Provide the [x, y] coordinate of the cell's center where the given text is located.  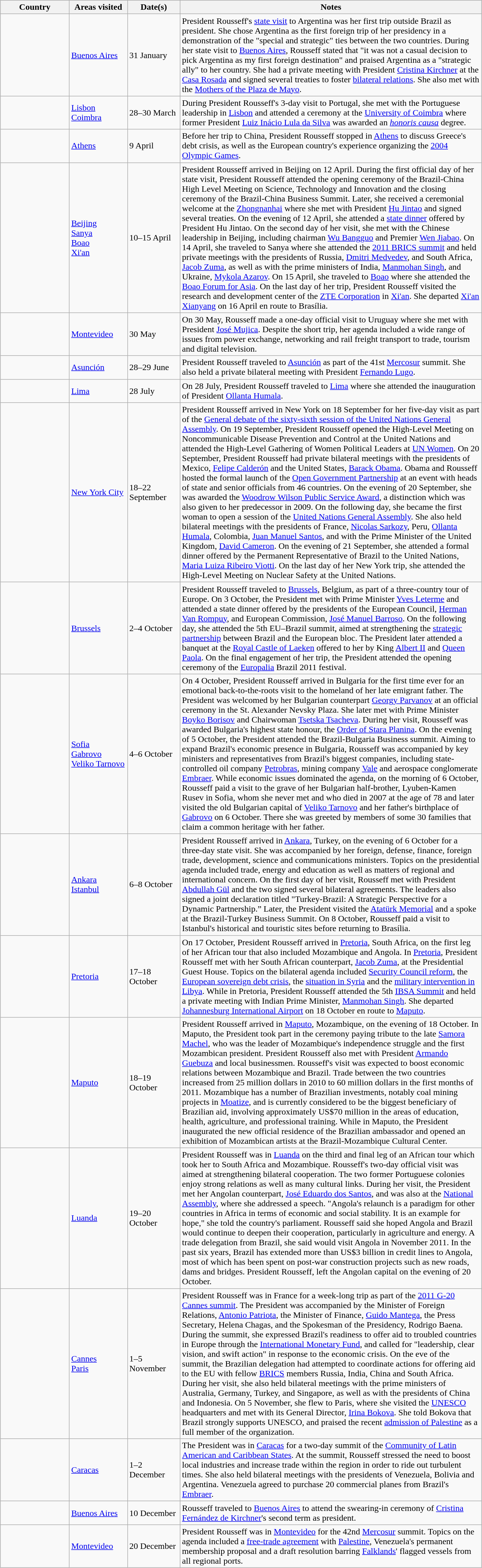
Lima [98, 391]
Asunción [98, 368]
1–5 November [154, 1364]
28–29 June [154, 368]
2–4 October [154, 628]
6–8 October [154, 885]
BeijingSanyaBoaoXi'an [98, 238]
President Rousseff traveled to Asunción as part of the 41st Mercosur summit. She also held a private bilateral meeting with President Fernando Lugo. [331, 368]
Athens [98, 146]
31 January [154, 55]
28–30 March [154, 113]
Caracas [98, 1470]
19–20 October [154, 1218]
On 28 July, President Rousseff traveled to Lima where she attended the inauguration of President Ollanta Humala. [331, 391]
10–15 April [154, 238]
30 May [154, 334]
Country [35, 7]
LisbonCoimbra [98, 113]
18–19 October [154, 1083]
Brussels [98, 628]
28 July [154, 391]
1–2 December [154, 1470]
CannesParis [98, 1364]
20 December [154, 1546]
Date(s) [154, 7]
Notes [331, 7]
Maputo [98, 1083]
Luanda [98, 1218]
SofiaGabrovoVeliko Tarnovo [98, 754]
9 April [154, 146]
Rousseff traveled to Buenos Aires to attend the swearing-in ceremony of Cristina Fernández de Kirchner's second term as president. [331, 1513]
10 December [154, 1513]
4–6 October [154, 754]
Pretoria [98, 976]
17–18 October [154, 976]
AnkaraIstanbul [98, 885]
Areas visited [98, 7]
New York City [98, 492]
18–22 September [154, 492]
